Determine the [X, Y] coordinate at the center of the cell enclosing the given text.  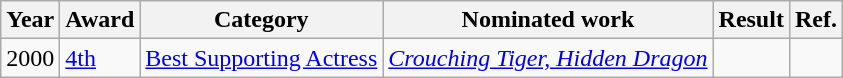
Nominated work [548, 20]
Best Supporting Actress [262, 58]
Crouching Tiger, Hidden Dragon [548, 58]
Ref. [816, 20]
Year [30, 20]
2000 [30, 58]
4th [100, 58]
Award [100, 20]
Category [262, 20]
Result [751, 20]
